Pinpoint the cell where the given text exists, returning its [X, Y] midpoint coordinate. 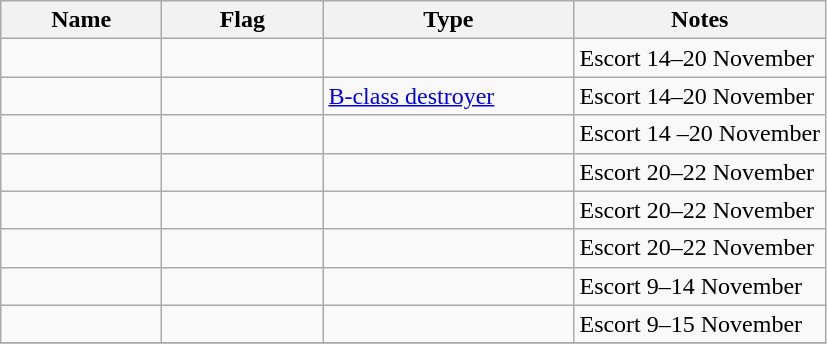
Notes [700, 20]
Name [82, 20]
Escort 9–14 November [700, 286]
Flag [242, 20]
B-class destroyer [448, 96]
Type [448, 20]
Escort 9–15 November [700, 324]
Escort 14 –20 November [700, 134]
